Provide the (x, y) coordinate of the cell's center where the given text is located.  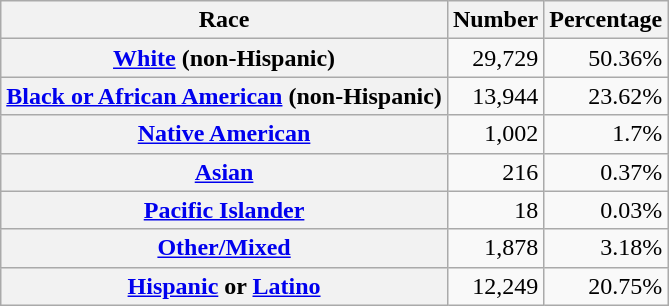
Other/Mixed (224, 248)
Native American (224, 134)
1,878 (495, 248)
50.36% (606, 58)
White (non-Hispanic) (224, 58)
0.37% (606, 172)
Race (224, 20)
Percentage (606, 20)
13,944 (495, 96)
Hispanic or Latino (224, 286)
3.18% (606, 248)
Black or African American (non-Hispanic) (224, 96)
216 (495, 172)
Number (495, 20)
1,002 (495, 134)
Asian (224, 172)
1.7% (606, 134)
0.03% (606, 210)
29,729 (495, 58)
23.62% (606, 96)
20.75% (606, 286)
18 (495, 210)
12,249 (495, 286)
Pacific Islander (224, 210)
